Locate the cell with the specified text and output its [x, y] center coordinate. 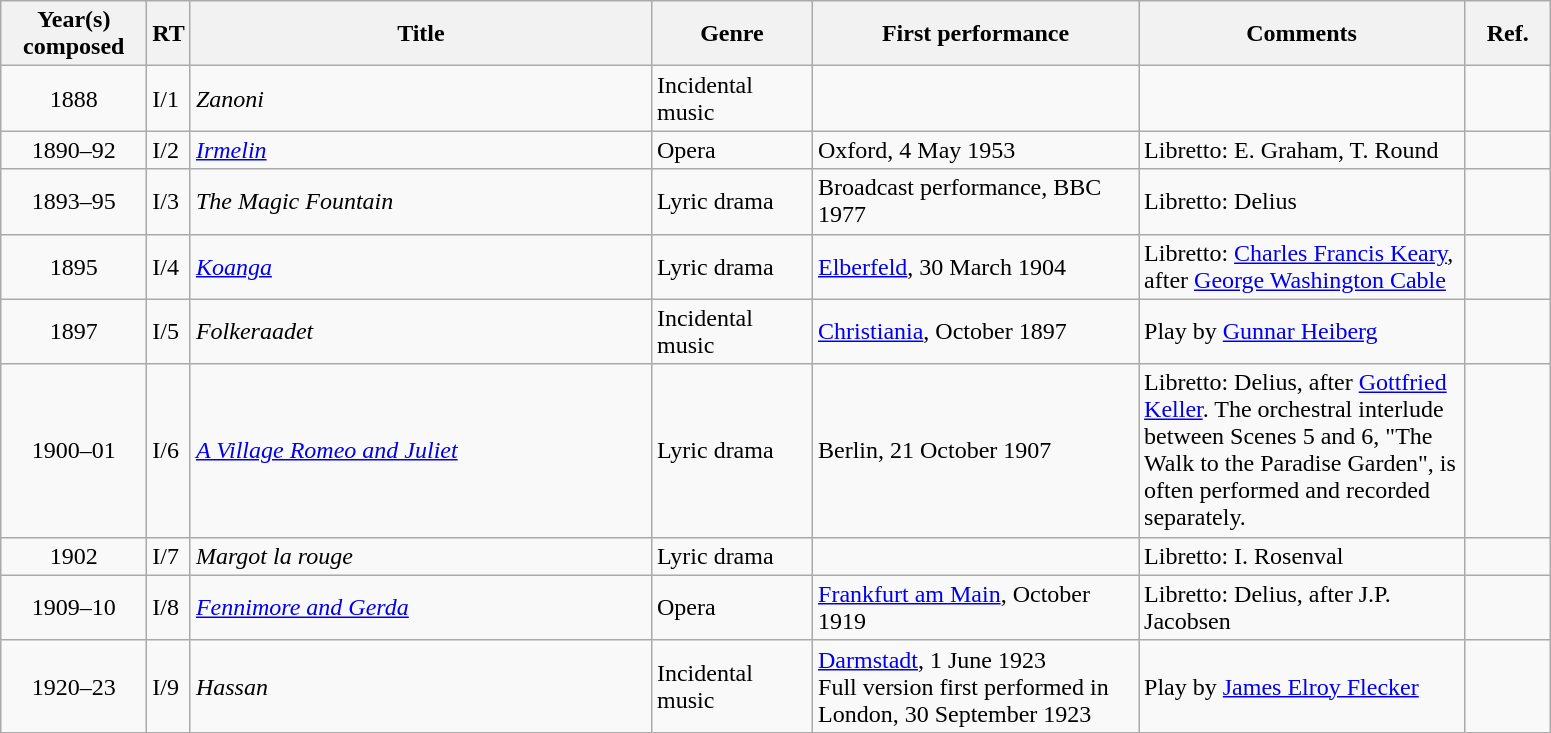
Comments [1302, 34]
Play by Gunnar Heiberg [1302, 332]
1895 [74, 266]
Year(s) composed [74, 34]
I/8 [169, 608]
Libretto: Delius, after J.P. Jacobsen [1302, 608]
A Village Romeo and Juliet [420, 450]
Libretto: Delius [1302, 202]
I/3 [169, 202]
I/7 [169, 556]
1893–95 [74, 202]
1909–10 [74, 608]
Hassan [420, 686]
Berlin, 21 October 1907 [976, 450]
Genre [732, 34]
Libretto: E. Graham, T. Round [1302, 150]
Margot la rouge [420, 556]
The Magic Fountain [420, 202]
1900–01 [74, 450]
Oxford, 4 May 1953 [976, 150]
Frankfurt am Main, October 1919 [976, 608]
RT [169, 34]
Folkeraadet [420, 332]
1920–23 [74, 686]
First performance [976, 34]
I/2 [169, 150]
Elberfeld, 30 March 1904 [976, 266]
I/6 [169, 450]
1890–92 [74, 150]
1902 [74, 556]
1897 [74, 332]
Darmstadt, 1 June 1923Full version first performed in London, 30 September 1923 [976, 686]
I/1 [169, 98]
Play by James Elroy Flecker [1302, 686]
Libretto: I. Rosenval [1302, 556]
Broadcast performance, BBC 1977 [976, 202]
Christiania, October 1897 [976, 332]
1888 [74, 98]
Fennimore and Gerda [420, 608]
Koanga [420, 266]
Ref. [1508, 34]
Title [420, 34]
I/4 [169, 266]
I/9 [169, 686]
Zanoni [420, 98]
I/5 [169, 332]
Irmelin [420, 150]
Libretto: Charles Francis Keary, after George Washington Cable [1302, 266]
